Pinpoint the cell where the given text exists, returning its [X, Y] midpoint coordinate. 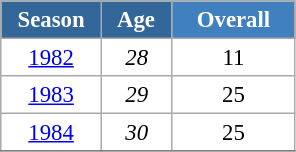
1982 [52, 58]
Overall [234, 20]
1984 [52, 133]
29 [136, 95]
Season [52, 20]
30 [136, 133]
28 [136, 58]
Age [136, 20]
11 [234, 58]
1983 [52, 95]
